Find where the given text appears and provide that cell's center as (X, Y) coordinate. 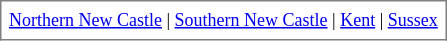
Northern New Castle | Southern New Castle | Kent | Sussex (224, 20)
